Capture the cell that displays the provided text and extract its [X, Y] central coordinate. 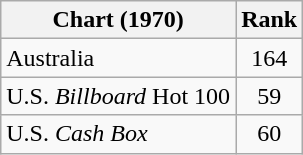
59 [270, 96]
U.S. Billboard Hot 100 [118, 96]
Chart (1970) [118, 20]
60 [270, 134]
Australia [118, 58]
164 [270, 58]
Rank [270, 20]
U.S. Cash Box [118, 134]
